Capture the cell that displays the provided text and extract its [x, y] central coordinate. 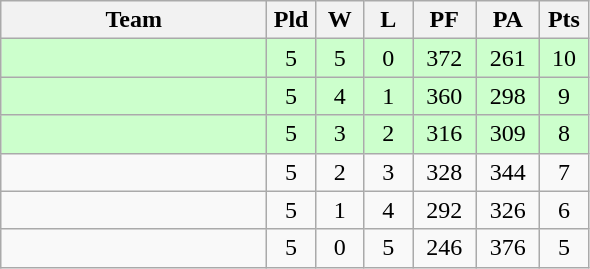
L [388, 20]
316 [444, 134]
344 [508, 172]
326 [508, 210]
Team [134, 20]
292 [444, 210]
W [340, 20]
PA [508, 20]
261 [508, 58]
Pts [564, 20]
246 [444, 248]
298 [508, 96]
309 [508, 134]
PF [444, 20]
10 [564, 58]
9 [564, 96]
376 [508, 248]
6 [564, 210]
360 [444, 96]
Pld [292, 20]
372 [444, 58]
8 [564, 134]
328 [444, 172]
7 [564, 172]
